Identify which cell holds the provided text, then report its [X, Y] central coordinate. 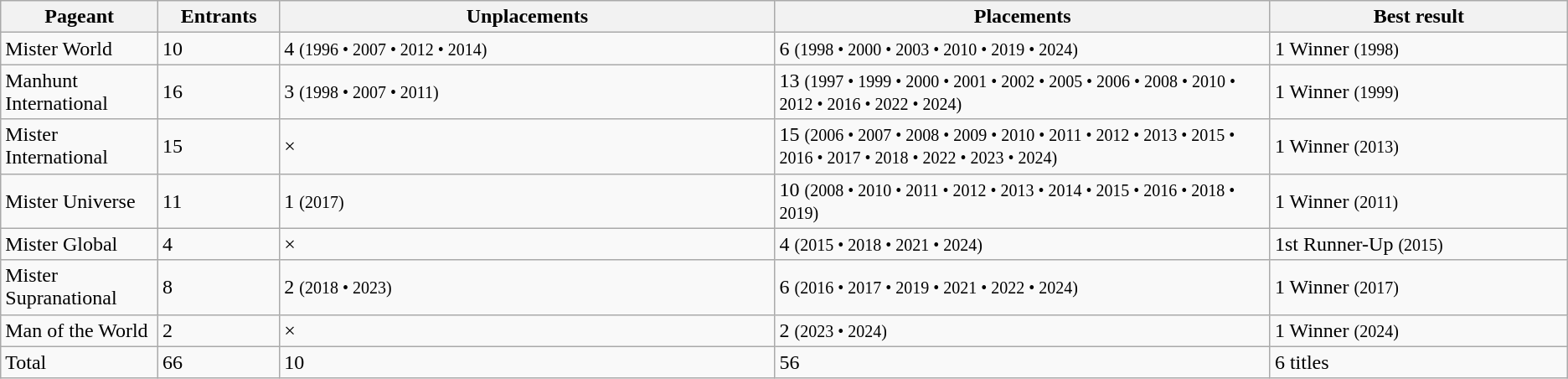
2 (2023 • 2024) [1022, 330]
Mister World [80, 49]
4 [219, 244]
1 Winner (2011) [1419, 201]
Man of the World [80, 330]
66 [219, 362]
15 (2006 • 2007 • 2008 • 2009 • 2010 • 2011 • 2012 • 2013 • 2015 • 2016 • 2017 • 2018 • 2022 • 2023 • 2024) [1022, 146]
3 (1998 • 2007 • 2011) [528, 92]
Pageant [80, 17]
1 Winner (2017) [1419, 287]
Best result [1419, 17]
Placements [1022, 17]
Mister International [80, 146]
1 Winner (1999) [1419, 92]
Mister Universe [80, 201]
Unplacements [528, 17]
13 (1997 • 1999 • 2000 • 2001 • 2002 • 2005 • 2006 • 2008 • 2010 • 2012 • 2016 • 2022 • 2024) [1022, 92]
1 (2017) [528, 201]
2 [219, 330]
Mister Supranational [80, 287]
4 (1996 • 2007 • 2012 • 2014) [528, 49]
2 (2018 • 2023) [528, 287]
Total [80, 362]
8 [219, 287]
Entrants [219, 17]
56 [1022, 362]
Manhunt International [80, 92]
6 (1998 • 2000 • 2003 • 2010 • 2019 • 2024) [1022, 49]
Mister Global [80, 244]
16 [219, 92]
11 [219, 201]
6 titles [1419, 362]
15 [219, 146]
1 Winner (2024) [1419, 330]
6 (2016 • 2017 • 2019 • 2021 • 2022 • 2024) [1022, 287]
10 (2008 • 2010 • 2011 • 2012 • 2013 • 2014 • 2015 • 2016 • 2018 • 2019) [1022, 201]
1 Winner (2013) [1419, 146]
1 Winner (1998) [1419, 49]
1st Runner-Up (2015) [1419, 244]
4 (2015 • 2018 • 2021 • 2024) [1022, 244]
